From the cell containing the given text, extract its center point as (x, y) coordinate. 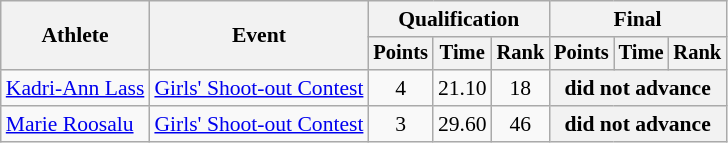
Athlete (76, 36)
3 (400, 124)
29.60 (462, 124)
21.10 (462, 88)
Event (258, 36)
Kadri-Ann Lass (76, 88)
Final (638, 19)
4 (400, 88)
18 (521, 88)
46 (521, 124)
Marie Roosalu (76, 124)
Qualification (458, 19)
